Capture the cell that displays the provided text and extract its [x, y] central coordinate. 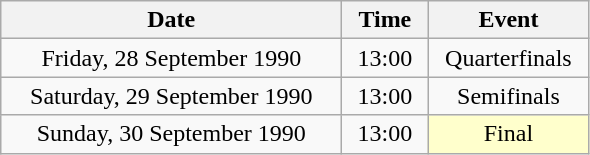
Sunday, 30 September 1990 [172, 134]
Date [172, 20]
Final [508, 134]
Saturday, 29 September 1990 [172, 96]
Friday, 28 September 1990 [172, 58]
Quarterfinals [508, 58]
Time [385, 20]
Semifinals [508, 96]
Event [508, 20]
